Return [x, y] of the center of cell containing provided text 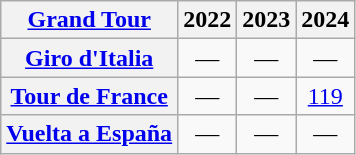
119 [326, 96]
Giro d'Italia [90, 58]
Vuelta a España [90, 134]
2024 [326, 20]
2022 [208, 20]
2023 [266, 20]
Tour de France [90, 96]
Grand Tour [90, 20]
